For the text-containing cell, return its midpoint in (X, Y) coordinate format. 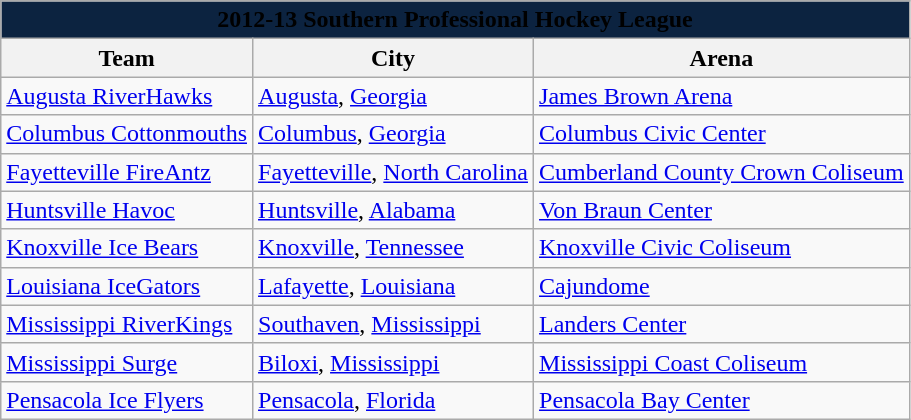
Augusta RiverHawks (127, 96)
Huntsville Havoc (127, 210)
Biloxi, Mississippi (394, 362)
Mississippi Coast Coliseum (722, 362)
City (394, 58)
James Brown Arena (722, 96)
Team (127, 58)
Knoxville, Tennessee (394, 248)
Mississippi RiverKings (127, 324)
Cajundome (722, 286)
Louisiana IceGators (127, 286)
Pensacola Ice Flyers (127, 400)
Fayetteville, North Carolina (394, 172)
Knoxville Ice Bears (127, 248)
Arena (722, 58)
Pensacola, Florida (394, 400)
Columbus, Georgia (394, 134)
Southaven, Mississippi (394, 324)
Columbus Cottonmouths (127, 134)
Lafayette, Louisiana (394, 286)
Columbus Civic Center (722, 134)
Augusta, Georgia (394, 96)
Cumberland County Crown Coliseum (722, 172)
Fayetteville FireAntz (127, 172)
Pensacola Bay Center (722, 400)
Knoxville Civic Coliseum (722, 248)
Von Braun Center (722, 210)
2012-13 Southern Professional Hockey League (455, 20)
Landers Center (722, 324)
Mississippi Surge (127, 362)
Huntsville, Alabama (394, 210)
